Pinpoint the cell where the given text exists, returning its (x, y) midpoint coordinate. 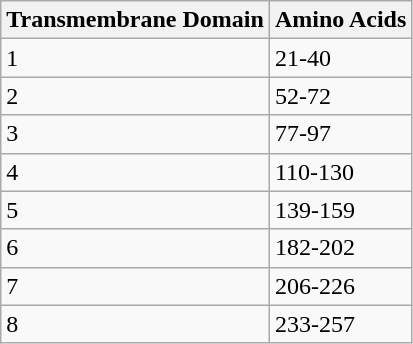
4 (136, 172)
1 (136, 58)
7 (136, 286)
139-159 (340, 210)
52-72 (340, 96)
2 (136, 96)
3 (136, 134)
8 (136, 324)
182-202 (340, 248)
Transmembrane Domain (136, 20)
233-257 (340, 324)
77-97 (340, 134)
5 (136, 210)
6 (136, 248)
Amino Acids (340, 20)
21-40 (340, 58)
206-226 (340, 286)
110-130 (340, 172)
